From the cell containing the given text, extract its center point as (X, Y) coordinate. 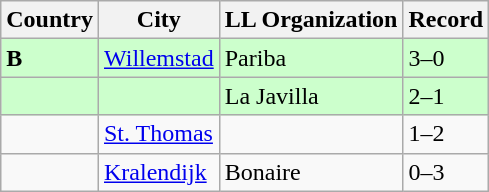
2–1 (446, 96)
3–0 (446, 58)
Pariba (311, 58)
0–3 (446, 172)
1–2 (446, 134)
B (50, 58)
Country (50, 20)
St. Thomas (158, 134)
LL Organization (311, 20)
Kralendijk (158, 172)
Record (446, 20)
Bonaire (311, 172)
La Javilla (311, 96)
City (158, 20)
Willemstad (158, 58)
